Return the [X, Y] coordinate for the center point of the cell that contains the specified text.  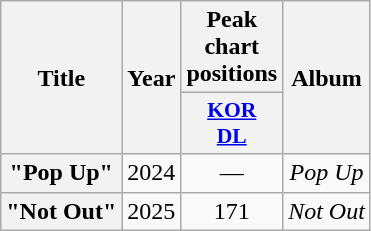
171 [232, 211]
Year [152, 78]
"Pop Up" [62, 173]
"Not Out" [62, 211]
Pop Up [327, 173]
2024 [152, 173]
2025 [152, 211]
KORDL [232, 124]
Album [327, 78]
Peak chart positions [232, 47]
— [232, 173]
Title [62, 78]
Not Out [327, 211]
